Identify which cell holds the provided text, then report its (X, Y) central coordinate. 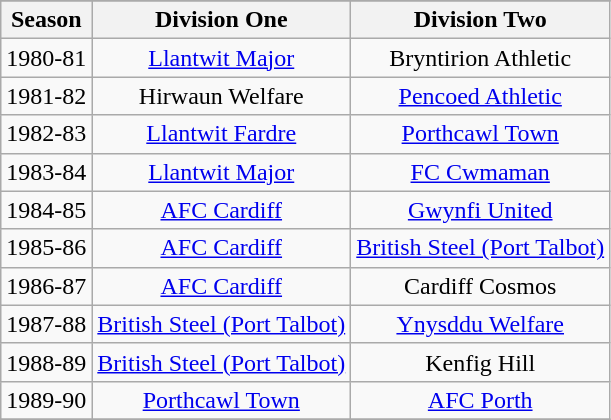
1982-83 (46, 134)
Kenfig Hill (480, 362)
Ynysddu Welfare (480, 324)
1987-88 (46, 324)
Season (46, 20)
Hirwaun Welfare (222, 96)
Bryntirion Athletic (480, 58)
1980-81 (46, 58)
Pencoed Athletic (480, 96)
Gwynfi United (480, 210)
AFC Porth (480, 400)
1986-87 (46, 286)
1981-82 (46, 96)
1988-89 (46, 362)
1985-86 (46, 248)
Llantwit Fardre (222, 134)
Division Two (480, 20)
1989-90 (46, 400)
Cardiff Cosmos (480, 286)
1984-85 (46, 210)
FC Cwmaman (480, 172)
1983-84 (46, 172)
Division One (222, 20)
